Detect which cell encompasses the target text, then output its [x, y] center coordinate. 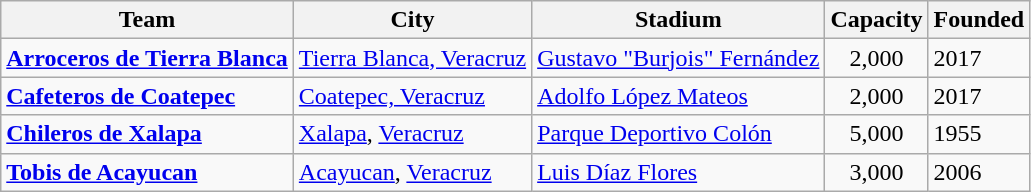
Tierra Blanca, Veracruz [412, 58]
Luis Díaz Flores [678, 172]
1955 [979, 134]
Coatepec, Veracruz [412, 96]
5,000 [876, 134]
Chileros de Xalapa [148, 134]
Gustavo "Burjois" Fernández [678, 58]
Cafeteros de Coatepec [148, 96]
Tobis de Acayucan [148, 172]
3,000 [876, 172]
Stadium [678, 20]
Xalapa, Veracruz [412, 134]
Arroceros de Tierra Blanca [148, 58]
2006 [979, 172]
Parque Deportivo Colón [678, 134]
Acayucan, Veracruz [412, 172]
Capacity [876, 20]
City [412, 20]
Founded [979, 20]
Adolfo López Mateos [678, 96]
Team [148, 20]
